Find where the given text appears and provide that cell's center as [X, Y] coordinate. 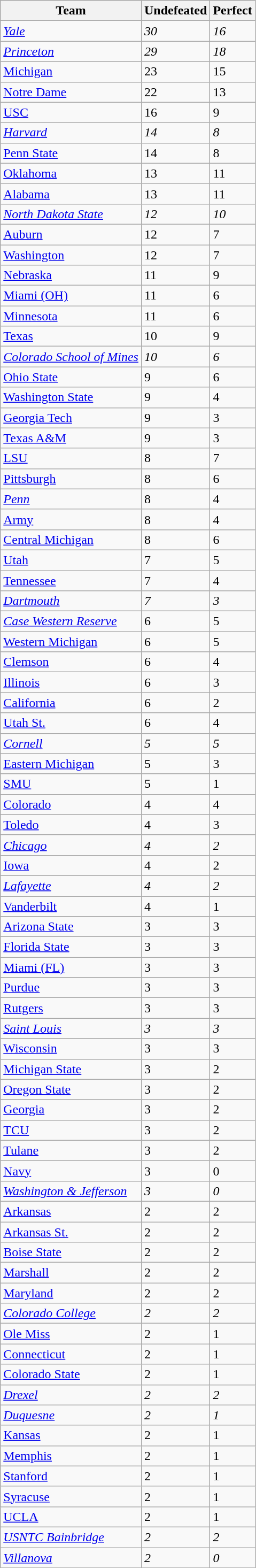
Western Michigan [71, 642]
Clemson [71, 662]
Villanova [71, 1558]
Harvard [71, 133]
Duquesne [71, 1415]
TCU [71, 1130]
Notre Dame [71, 92]
Connecticut [71, 1354]
Toledo [71, 825]
Undefeated [175, 11]
Oklahoma [71, 173]
Washington & Jefferson [71, 1191]
Princeton [71, 51]
UCLA [71, 1517]
North Dakota State [71, 214]
Illinois [71, 682]
SMU [71, 784]
Penn [71, 499]
Drexel [71, 1395]
Perfect [232, 11]
Rutgers [71, 1008]
Penn State [71, 153]
Arizona State [71, 927]
Syracuse [71, 1496]
Arkansas St. [71, 1232]
Pittsburgh [71, 479]
Wisconsin [71, 1049]
22 [175, 92]
Central Michigan [71, 540]
Utah [71, 560]
Ohio State [71, 377]
Washington [71, 255]
Marshall [71, 1273]
Yale [71, 31]
Michigan [71, 72]
Georgia [71, 1110]
USNTC Bainbridge [71, 1537]
18 [232, 51]
Georgia Tech [71, 418]
Utah St. [71, 723]
29 [175, 51]
Auburn [71, 234]
Tennessee [71, 580]
California [71, 703]
Vanderbilt [71, 906]
Alabama [71, 194]
Cornell [71, 743]
LSU [71, 458]
23 [175, 72]
Case Western Reserve [71, 621]
Colorado State [71, 1374]
Army [71, 519]
Boise State [71, 1252]
Kansas [71, 1435]
Navy [71, 1171]
Arkansas [71, 1211]
Texas A&M [71, 438]
Florida State [71, 947]
Stanford [71, 1476]
Michigan State [71, 1069]
30 [175, 31]
Minnesota [71, 316]
Texas [71, 336]
Dartmouth [71, 601]
Team [71, 11]
Chicago [71, 845]
Saint Louis [71, 1028]
15 [232, 72]
Eastern Michigan [71, 764]
Miami (OH) [71, 296]
Maryland [71, 1293]
Nebraska [71, 275]
Miami (FL) [71, 967]
Lafayette [71, 886]
Oregon State [71, 1089]
Ole Miss [71, 1334]
Colorado College [71, 1313]
Colorado [71, 804]
USC [71, 112]
Iowa [71, 865]
Purdue [71, 988]
Tulane [71, 1150]
Colorado School of Mines [71, 357]
Washington State [71, 397]
Memphis [71, 1456]
